Return [x, y] of the center of cell containing provided text 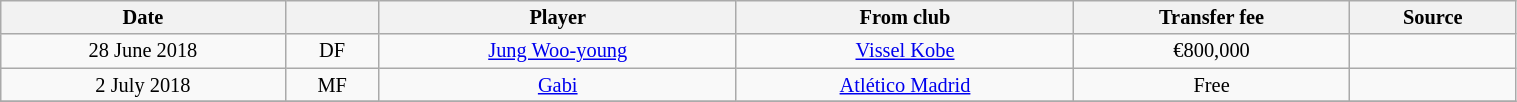
Source [1432, 17]
2 July 2018 [143, 85]
Player [558, 17]
Gabi [558, 85]
From club [904, 17]
Jung Woo-young [558, 51]
Date [143, 17]
Atlético Madrid [904, 85]
Vissel Kobe [904, 51]
28 June 2018 [143, 51]
Transfer fee [1212, 17]
MF [332, 85]
Free [1212, 85]
DF [332, 51]
€800,000 [1212, 51]
